Extract the [X, Y] coordinate from the center of the cell holding the provided text.  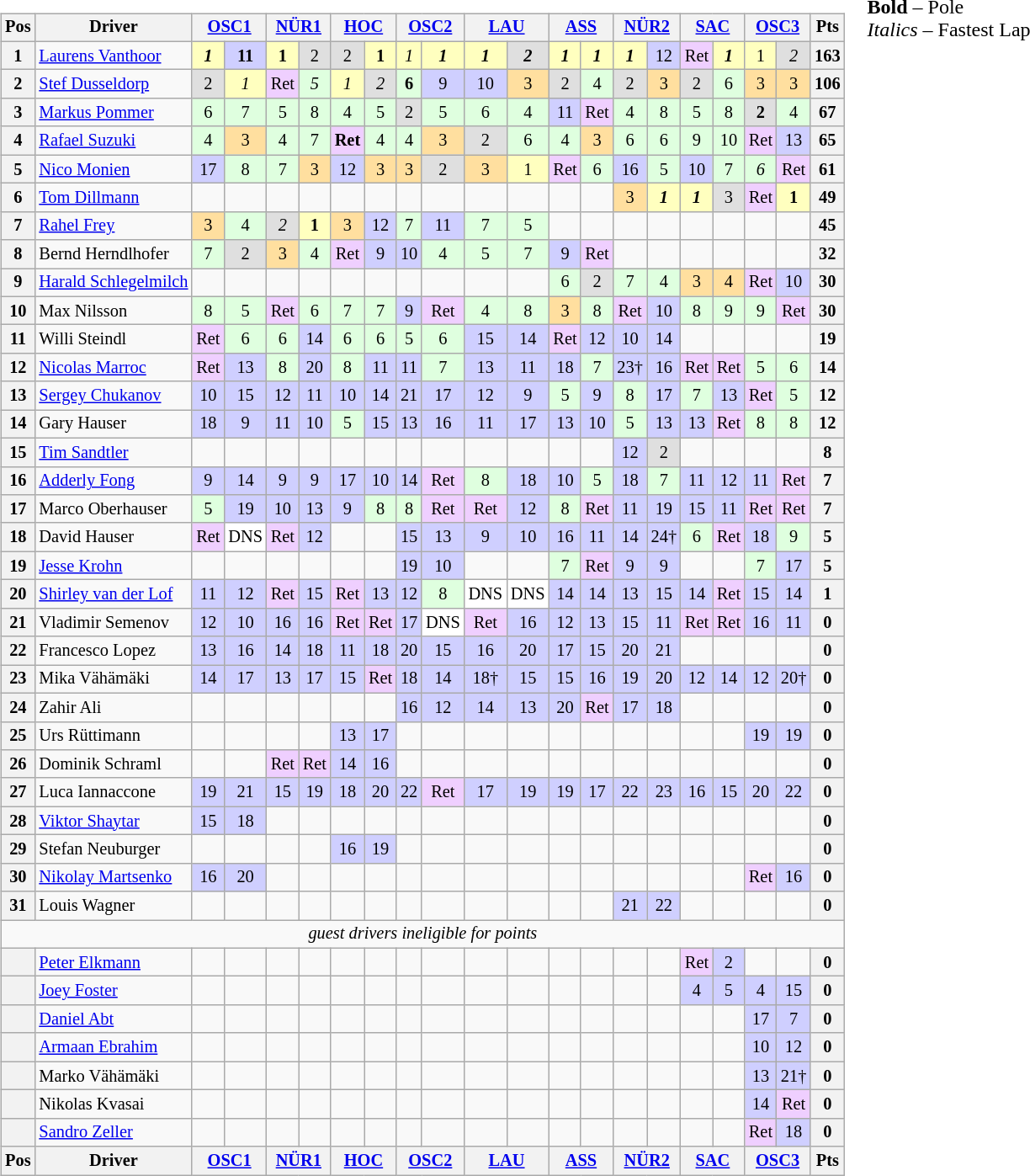
Nicolas Marroc [113, 368]
Max Nilsson [113, 311]
Harald Schlegelmilch [113, 283]
67 [827, 113]
Jesse Krohn [113, 566]
28 [18, 821]
Sergey Chukanov [113, 396]
Markus Pommer [113, 113]
Zahir Ali [113, 707]
27 [18, 792]
49 [827, 198]
45 [827, 226]
29 [18, 849]
guest drivers ineligible for points [422, 934]
Stefan Neuburger [113, 849]
Laurens Vanthoor [113, 56]
Vladimir Semenov [113, 622]
Mika Vähämäki [113, 679]
25 [18, 736]
Nikolas Kvasai [113, 1104]
31 [18, 906]
23† [629, 368]
Francesco Lopez [113, 651]
Daniel Abt [113, 1019]
61 [827, 169]
Rahel Frey [113, 226]
Nikolay Martsenko [113, 877]
Tim Sandtler [113, 452]
Shirley van der Lof [113, 594]
20† [794, 679]
24 [18, 707]
Rafael Suzuki [113, 141]
Stef Dusseldorp [113, 84]
Adderly Fong [113, 481]
Bernd Herndlhofer [113, 254]
Luca Iannaccone [113, 792]
Nico Monien [113, 169]
Marko Vähämäki [113, 1076]
Sandro Zeller [113, 1132]
32 [827, 254]
163 [827, 56]
106 [827, 84]
David Hauser [113, 537]
Peter Elkmann [113, 962]
Gary Hauser [113, 424]
65 [827, 141]
18† [486, 679]
Joey Foster [113, 991]
Dominik Schraml [113, 764]
Louis Wagner [113, 906]
21† [794, 1076]
24† [664, 537]
Willi Steindl [113, 339]
Tom Dillmann [113, 198]
Armaan Ebrahim [113, 1047]
Viktor Shaytar [113, 821]
Urs Rüttimann [113, 736]
Marco Oberhauser [113, 509]
26 [18, 764]
